Return [x, y] of the center of cell containing provided text 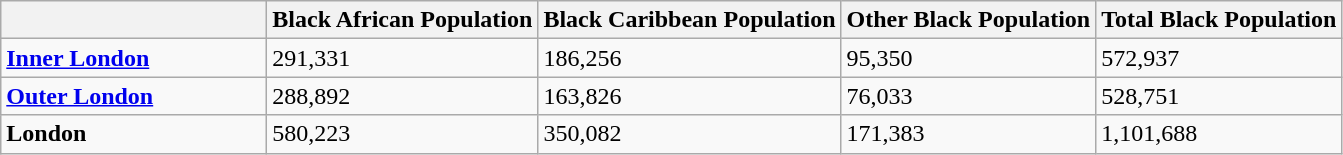
95,350 [968, 58]
1,101,688 [1219, 134]
Other Black Population [968, 20]
580,223 [402, 134]
171,383 [968, 134]
Black African Population [402, 20]
572,937 [1219, 58]
Total Black Population [1219, 20]
186,256 [690, 58]
350,082 [690, 134]
291,331 [402, 58]
288,892 [402, 96]
528,751 [1219, 96]
163,826 [690, 96]
Inner London [134, 58]
London [134, 134]
Outer London [134, 96]
76,033 [968, 96]
Black Caribbean Population [690, 20]
